Return the (x, y) coordinate for the center point of the cell that contains the specified text.  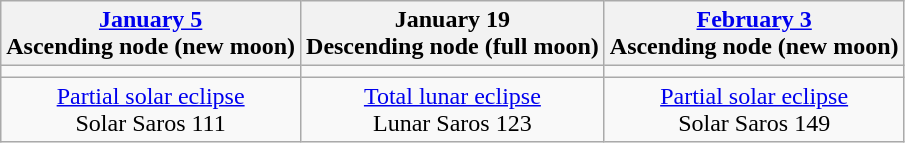
February 3Ascending node (new moon) (754, 34)
January 5Ascending node (new moon) (151, 34)
Partial solar eclipseSolar Saros 111 (151, 110)
Partial solar eclipseSolar Saros 149 (754, 110)
Total lunar eclipseLunar Saros 123 (453, 110)
January 19Descending node (full moon) (453, 34)
